From the cell containing the given text, extract its center point as (x, y) coordinate. 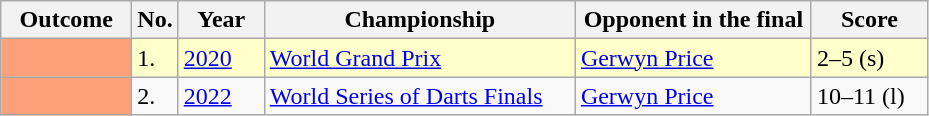
No. (155, 20)
Opponent in the final (693, 20)
2020 (221, 58)
2. (155, 96)
2–5 (s) (869, 58)
2022 (221, 96)
1. (155, 58)
Year (221, 20)
Score (869, 20)
10–11 (l) (869, 96)
Championship (420, 20)
Outcome (66, 20)
World Series of Darts Finals (420, 96)
World Grand Prix (420, 58)
